Identify which cell holds the provided text, then report its (x, y) central coordinate. 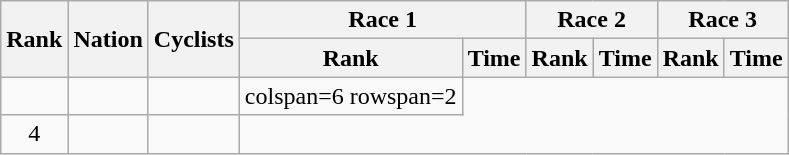
4 (34, 134)
Race 3 (722, 20)
Nation (108, 39)
Cyclists (194, 39)
Race 2 (592, 20)
colspan=6 rowspan=2 (350, 96)
Race 1 (382, 20)
